Determine the (X, Y) coordinate at the center of the cell enclosing the given text.  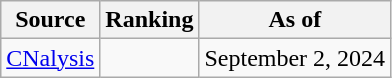
As of (295, 20)
CNalysis (50, 58)
Source (50, 20)
Ranking (150, 20)
September 2, 2024 (295, 58)
